Extract the (X, Y) coordinate from the center of the cell holding the provided text.  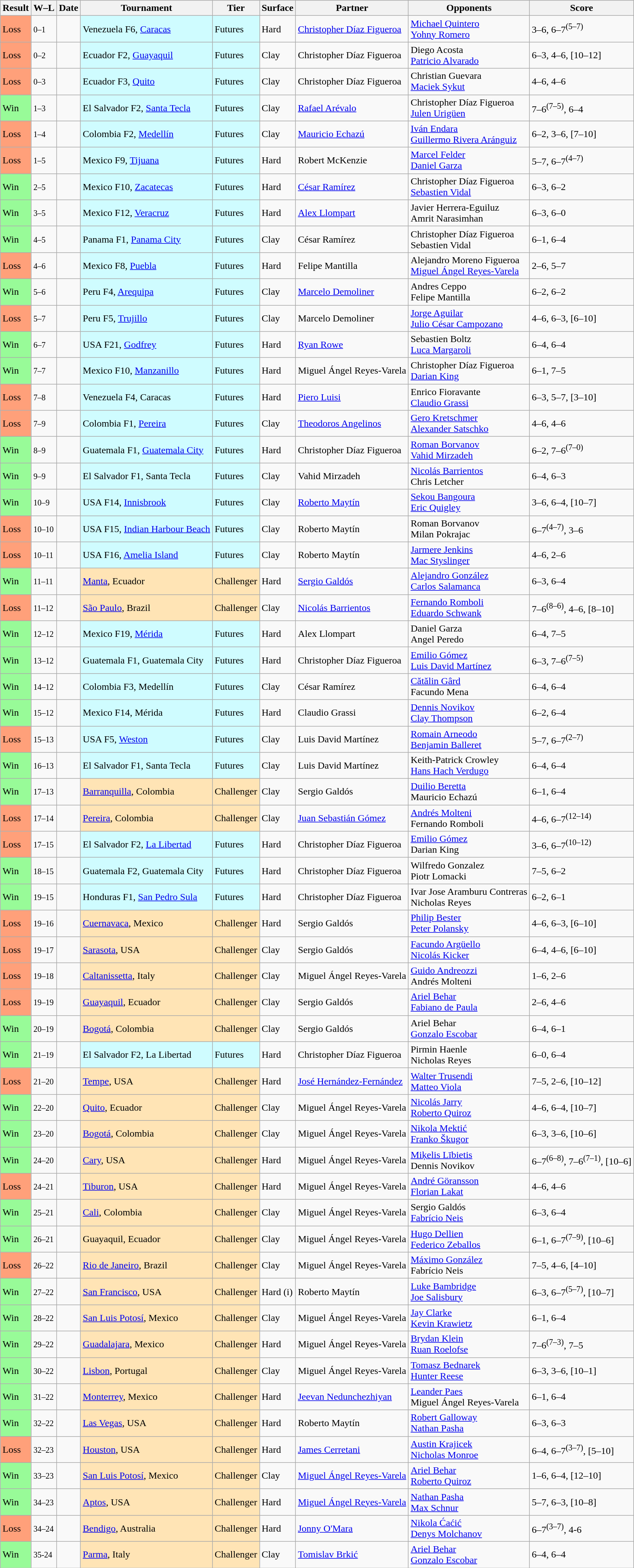
6–3, 3–6, [10–6] (581, 1134)
Jeevan Nedunchezhiyan (352, 1397)
USA F16, Amelia Island (146, 555)
32–23 (44, 1449)
22–20 (44, 1107)
Surface (278, 8)
Venezuela F6, Caracas (146, 29)
Mexico F12, Veracruz (146, 213)
Tomasz Bednarek Hunter Reese (469, 1371)
34–24 (44, 1528)
17–14 (44, 818)
Andrés Molteni Fernando Romboli (469, 818)
Sarasota, USA (146, 949)
1–5 (44, 160)
6–3, 4–6, [10–12] (581, 55)
USA F14, Innisbrook (146, 502)
20–19 (44, 1029)
El Salvador F2, Santa Tecla (146, 108)
Sekou Bangoura Eric Quigley (469, 502)
6–4, 6–3 (581, 476)
6–3, 5–7, [3–10] (581, 397)
San Francisco, USA (146, 1291)
Ryan Rowe (352, 344)
16–13 (44, 766)
Colombia F1, Pereira (146, 424)
26–22 (44, 1266)
6–0, 6–4 (581, 1054)
Nikola Mektić Franko Škugor (469, 1134)
Michael Quintero Yohny Romero (469, 29)
Felipe Mantilla (352, 265)
6–7(6–8), 7–6(7–1), [10–6] (581, 1160)
Diego Acosta Patricio Alvarado (469, 55)
6–3, 6–7(5–7), [10–7] (581, 1291)
Alejandro González Carlos Salamanca (469, 581)
23–20 (44, 1134)
7–5, 4–6, [4–10] (581, 1266)
Dennis Novikov Clay Thompson (469, 712)
Walter Trusendi Matteo Viola (469, 1081)
Christopher Díaz Figueroa Darian King (469, 371)
Brydan Klein Ruan Roelofse (469, 1344)
Jarmere Jenkins Mac Styslinger (469, 555)
Date (69, 8)
7–6(7–5), 6–4 (581, 108)
5–7, 6–3, [10–8] (581, 1502)
1–3 (44, 108)
Fernando Romboli Eduardo Schwank (469, 607)
3–6, 6–4, [10–7] (581, 502)
Keith-Patrick Crowley Hans Hach Verdugo (469, 766)
José Hernández-Fernández (352, 1081)
Venezuela F4, Caracas (146, 397)
Emilio Gómez Luis David Martínez (469, 660)
5–7, 6–7(2–7) (581, 739)
James Cerretani (352, 1449)
10–10 (44, 529)
12–12 (44, 634)
4–6 (44, 265)
Mexico F8, Puebla (146, 265)
15–12 (44, 712)
2–6, 4–6 (581, 1002)
6–3, 3–6, [10–1] (581, 1371)
28–22 (44, 1318)
6–2, 6–1 (581, 897)
10–11 (44, 555)
Sebastien Boltz Luca Margaroli (469, 344)
7–6(7–3), 7–5 (581, 1344)
Tiburon, USA (146, 1186)
Pirmin Haenle Nicholas Reyes (469, 1054)
Nicolás Barrientos (352, 607)
9–9 (44, 476)
Tier (236, 8)
Pereira, Colombia (146, 818)
Sergio Galdós Fabrício Neis (469, 1213)
Aptos, USA (146, 1502)
4–6, 6–7(12–14) (581, 818)
Luke Bambridge Joe Salisbury (469, 1291)
Roman Borvanov Vahid Mirzadeh (469, 450)
6–7(4–7), 3–6 (581, 529)
3–6, 6–7(5–7) (581, 29)
2–6, 5–7 (581, 265)
5–7, 6–7(4–7) (581, 160)
0–2 (44, 55)
6–4, 4–6, [6–10] (581, 949)
Tempe, USA (146, 1081)
Hard (i) (278, 1291)
Miķelis Lībietis Dennis Novikov (469, 1160)
6–2, 6–4 (581, 712)
21–20 (44, 1081)
Philip Bester Peter Polansky (469, 923)
25–21 (44, 1213)
Ecuador F3, Quito (146, 82)
Mexico F10, Zacatecas (146, 187)
Austin Krajicek Nicholas Monroe (469, 1449)
Claudio Grassi (352, 712)
13–12 (44, 660)
6–1, 7–5 (581, 371)
19–16 (44, 923)
Máximo González Fabrício Neis (469, 1266)
17–15 (44, 844)
Las Vegas, USA (146, 1423)
19–19 (44, 1002)
Result (16, 8)
Guatemala F2, Guatemala City (146, 871)
6–2, 7–6(7–0) (581, 450)
0–1 (44, 29)
1–6, 6–4, [12–10] (581, 1476)
Score (581, 8)
Mexico F14, Mérida (146, 712)
Houston, USA (146, 1449)
30–22 (44, 1371)
Juan Sebastián Gómez (352, 818)
6–2, 3–6, [7–10] (581, 134)
4–5 (44, 239)
Enrico Fioravante Claudio Grassi (469, 397)
Honduras F1, San Pedro Sula (146, 897)
8–9 (44, 450)
Bendigo, Australia (146, 1528)
Partner (352, 8)
7–5, 2–6, [10–12] (581, 1081)
Alejandro Moreno Figueroa Miguel Ángel Reyes-Varela (469, 265)
Panama F1, Panama City (146, 239)
19–18 (44, 976)
6–4, 6–7(3–7), [5–10] (581, 1449)
Ariel Behar Fabiano de Paula (469, 1002)
Romain Arneodo Benjamin Balleret (469, 739)
Marcel Felder Daniel Garza (469, 160)
Caltanissetta, Italy (146, 976)
Jorge Aguilar Julio César Campozano (469, 318)
4–6, 2–6 (581, 555)
Emilio Gómez Darian King (469, 844)
Robert McKenzie (352, 160)
0–3 (44, 82)
6–2, 6–2 (581, 292)
Cary, USA (146, 1160)
Guido Andreozzi Andrés Molteni (469, 976)
4–6, 6–4, [10–7] (581, 1107)
Ivar Jose Aramburu Contreras Nicholas Reyes (469, 897)
Tomislav Brkić (352, 1554)
Facundo Argüello Nicolás Kicker (469, 949)
24–20 (44, 1160)
Duilio Beretta Mauricio Echazú (469, 792)
2–5 (44, 187)
Mexico F19, Mérida (146, 634)
29–22 (44, 1344)
USA F21, Godfrey (146, 344)
6–3, 6–0 (581, 213)
Peru F4, Arequipa (146, 292)
15–13 (44, 739)
26–21 (44, 1239)
Andres Ceppo Felipe Mantilla (469, 292)
Javier Herrera-Eguiluz Amrit Narasimhan (469, 213)
1–4 (44, 134)
Rafael Arévalo (352, 108)
19–17 (44, 949)
7–6(8–6), 4–6, [8–10] (581, 607)
14–12 (44, 687)
7–5, 6–2 (581, 871)
24–21 (44, 1186)
Christian Guevara Maciek Sykut (469, 82)
Tournament (146, 8)
Cuernavaca, Mexico (146, 923)
5–7 (44, 318)
Cali, Colombia (146, 1213)
32–22 (44, 1423)
Rio de Janeiro, Brazil (146, 1266)
Roman Borvanov Milan Pokrajac (469, 529)
Colombia F3, Medellín (146, 687)
19–15 (44, 897)
3–5 (44, 213)
USA F15, Indian Harbour Beach (146, 529)
Leander Paes Miguel Ángel Reyes-Varela (469, 1397)
USA F5, Weston (146, 739)
Piero Luisi (352, 397)
10–9 (44, 502)
Gero Kretschmer Alexander Satschko (469, 424)
Monterrey, Mexico (146, 1397)
21–19 (44, 1054)
34–23 (44, 1502)
11–12 (44, 607)
Mauricio Echazú (352, 134)
Hugo Dellien Federico Zeballos (469, 1239)
Nicolás Barrientos Chris Letcher (469, 476)
W–L (44, 8)
5–6 (44, 292)
Mexico F9, Tijuana (146, 160)
17–13 (44, 792)
Theodoros Angelinos (352, 424)
Robert Galloway Nathan Pasha (469, 1423)
6–3, 6–3 (581, 1423)
Peru F5, Trujillo (146, 318)
18–15 (44, 871)
Barranquilla, Colombia (146, 792)
1–6, 2–6 (581, 976)
6–7(3–7), 4-6 (581, 1528)
31–22 (44, 1397)
Daniel Garza Angel Peredo (469, 634)
Quito, Ecuador (146, 1107)
Parma, Italy (146, 1554)
6–1, 6–7(7–9), [10–6] (581, 1239)
7–8 (44, 397)
6–4, 7–5 (581, 634)
Jay Clarke Kevin Krawietz (469, 1318)
André Göransson Florian Lakat (469, 1186)
Manta, Ecuador (146, 581)
Wilfredo Gonzalez Piotr Lomacki (469, 871)
Iván Endara Guillermo Rivera Aránguiz (469, 134)
7–9 (44, 424)
Cătălin Gârd Facundo Mena (469, 687)
Ecuador F2, Guayaquil (146, 55)
7–7 (44, 371)
35-24 (44, 1554)
3–6, 6–7(10–12) (581, 844)
11–11 (44, 581)
Nicolás Jarry Roberto Quiroz (469, 1107)
Nathan Pasha Max Schnur (469, 1502)
27–22 (44, 1291)
6–3, 6–2 (581, 187)
Mexico F10, Manzanillo (146, 371)
Vahid Mirzadeh (352, 476)
Nikola Ćaćić Denys Molchanov (469, 1528)
Christopher Díaz Figueroa Julen Urigüen (469, 108)
Guadalajara, Mexico (146, 1344)
Jonny O'Mara (352, 1528)
6–7 (44, 344)
33–23 (44, 1476)
Colombia F2, Medellín (146, 134)
Ariel Behar Roberto Quiroz (469, 1476)
São Paulo, Brazil (146, 607)
6–4, 6–1 (581, 1029)
Opponents (469, 8)
6–3, 7–6(7–5) (581, 660)
Lisbon, Portugal (146, 1371)
